Pinpoint the cell where the given text exists, returning its (X, Y) midpoint coordinate. 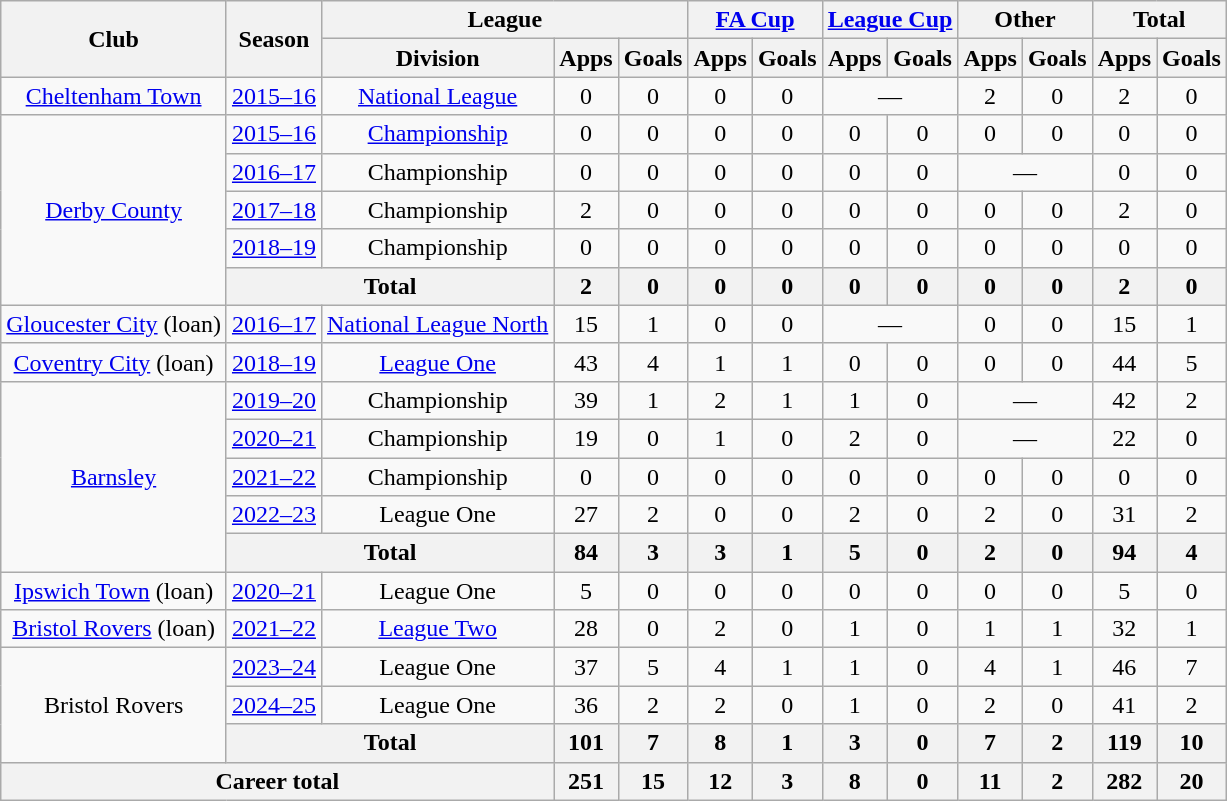
2023–24 (274, 667)
Other (1025, 20)
National League (437, 96)
Barnsley (114, 476)
282 (1124, 781)
Gloucester City (loan) (114, 324)
43 (586, 362)
Career total (278, 781)
41 (1124, 705)
119 (1124, 743)
37 (586, 667)
2019–20 (274, 400)
League Cup (890, 20)
22 (1124, 438)
League Two (437, 629)
42 (1124, 400)
Division (437, 58)
46 (1124, 667)
36 (586, 705)
84 (586, 553)
44 (1124, 362)
FA Cup (755, 20)
28 (586, 629)
Cheltenham Town (114, 96)
Derby County (114, 210)
National League North (437, 324)
Season (274, 39)
Ipswich Town (loan) (114, 591)
39 (586, 400)
11 (990, 781)
10 (1192, 743)
Bristol Rovers (loan) (114, 629)
32 (1124, 629)
94 (1124, 553)
2022–23 (274, 515)
2024–25 (274, 705)
20 (1192, 781)
27 (586, 515)
League (504, 20)
251 (586, 781)
31 (1124, 515)
Coventry City (loan) (114, 362)
2017–18 (274, 210)
Bristol Rovers (114, 705)
19 (586, 438)
101 (586, 743)
Club (114, 39)
12 (720, 781)
